Pinpoint the cell where the given text exists, returning its (X, Y) midpoint coordinate. 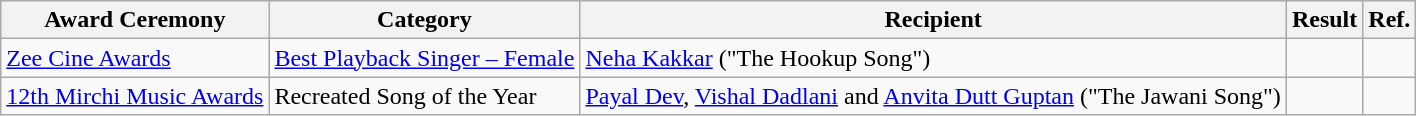
Best Playback Singer – Female (424, 58)
Result (1324, 20)
Neha Kakkar ("The Hookup Song") (933, 58)
Recreated Song of the Year (424, 96)
Category (424, 20)
12th Mirchi Music Awards (135, 96)
Recipient (933, 20)
Payal Dev, Vishal Dadlani and Anvita Dutt Guptan ("The Jawani Song") (933, 96)
Award Ceremony (135, 20)
Ref. (1390, 20)
Zee Cine Awards (135, 58)
